Detect which cell encompasses the target text, then output its (X, Y) center coordinate. 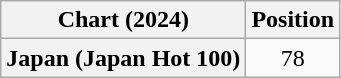
Chart (2024) (124, 20)
Japan (Japan Hot 100) (124, 58)
78 (293, 58)
Position (293, 20)
